Return the (X, Y) coordinate for the center point of the cell that contains the specified text.  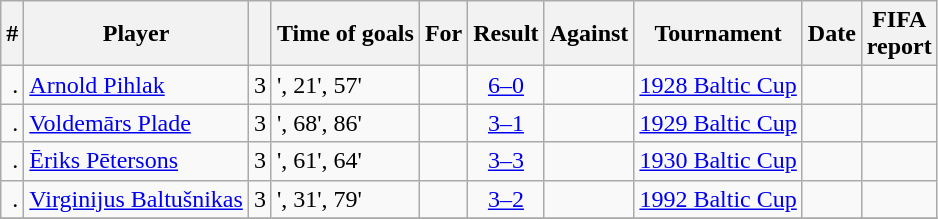
', 21', 57' (345, 85)
3–2 (506, 199)
1930 Baltic Cup (718, 161)
Result (506, 34)
# (12, 34)
Date (832, 34)
1929 Baltic Cup (718, 123)
', 68', 86' (345, 123)
Virginijus Baltušnikas (136, 199)
', 61', 64' (345, 161)
3–3 (506, 161)
FIFAreport (899, 34)
Ēriks Pētersons (136, 161)
Time of goals (345, 34)
Tournament (718, 34)
Against (589, 34)
For (443, 34)
3–1 (506, 123)
', 31', 79' (345, 199)
1992 Baltic Cup (718, 199)
6–0 (506, 85)
1928 Baltic Cup (718, 85)
Arnold Pihlak (136, 85)
Player (136, 34)
Voldemārs Plade (136, 123)
